Search for the cell housing the specified text and yield its (x, y) center coordinate. 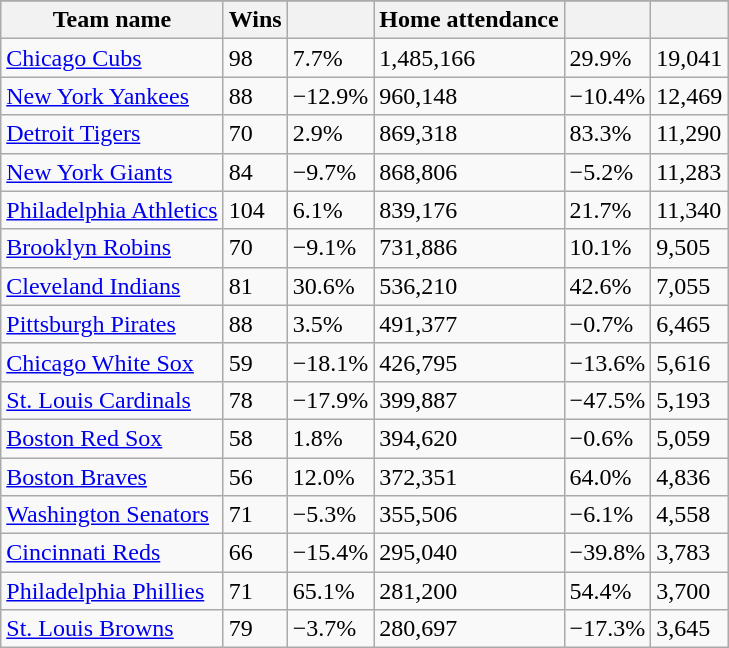
5,059 (690, 438)
81 (255, 286)
Team name (112, 20)
Home attendance (469, 20)
−0.7% (608, 324)
−17.9% (330, 400)
−5.3% (330, 515)
19,041 (690, 58)
−3.7% (330, 629)
1.8% (330, 438)
7.7% (330, 58)
295,040 (469, 553)
5,616 (690, 362)
Chicago Cubs (112, 58)
281,200 (469, 591)
−9.1% (330, 248)
839,176 (469, 210)
66 (255, 553)
Boston Red Sox (112, 438)
−13.6% (608, 362)
3,700 (690, 591)
Detroit Tigers (112, 134)
Chicago White Sox (112, 362)
3,783 (690, 553)
426,795 (469, 362)
42.6% (608, 286)
St. Louis Cardinals (112, 400)
12.0% (330, 477)
11,340 (690, 210)
58 (255, 438)
Cincinnati Reds (112, 553)
79 (255, 629)
6.1% (330, 210)
−12.9% (330, 96)
St. Louis Browns (112, 629)
Cleveland Indians (112, 286)
6,465 (690, 324)
Pittsburgh Pirates (112, 324)
84 (255, 172)
491,377 (469, 324)
−15.4% (330, 553)
5,193 (690, 400)
372,351 (469, 477)
10.1% (608, 248)
104 (255, 210)
7,055 (690, 286)
731,886 (469, 248)
1,485,166 (469, 58)
New York Yankees (112, 96)
78 (255, 400)
11,290 (690, 134)
3.5% (330, 324)
4,836 (690, 477)
29.9% (608, 58)
868,806 (469, 172)
New York Giants (112, 172)
960,148 (469, 96)
−10.4% (608, 96)
Boston Braves (112, 477)
−9.7% (330, 172)
−17.3% (608, 629)
54.4% (608, 591)
56 (255, 477)
30.6% (330, 286)
−0.6% (608, 438)
2.9% (330, 134)
Brooklyn Robins (112, 248)
−18.1% (330, 362)
−39.8% (608, 553)
59 (255, 362)
399,887 (469, 400)
21.7% (608, 210)
Washington Senators (112, 515)
3,645 (690, 629)
4,558 (690, 515)
64.0% (608, 477)
−6.1% (608, 515)
280,697 (469, 629)
355,506 (469, 515)
−5.2% (608, 172)
Philadelphia Athletics (112, 210)
Wins (255, 20)
98 (255, 58)
394,620 (469, 438)
−47.5% (608, 400)
9,505 (690, 248)
869,318 (469, 134)
11,283 (690, 172)
Philadelphia Phillies (112, 591)
83.3% (608, 134)
65.1% (330, 591)
536,210 (469, 286)
12,469 (690, 96)
